Detect which cell encompasses the target text, then output its [X, Y] center coordinate. 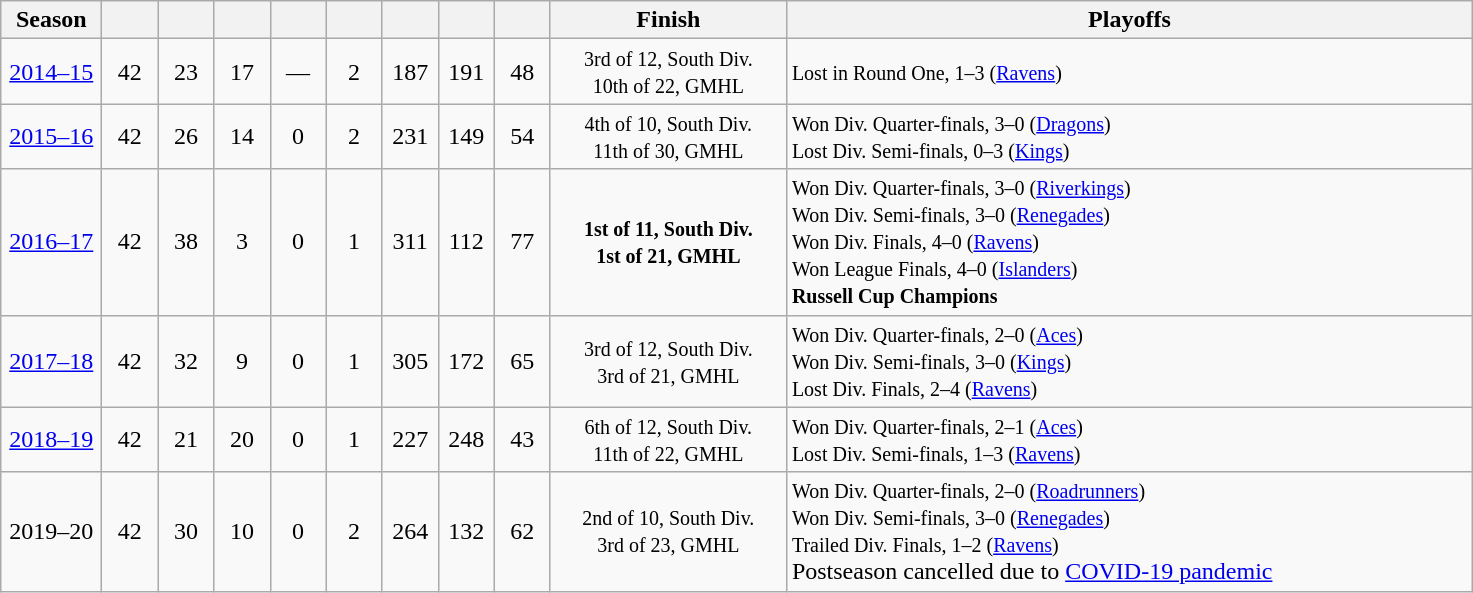
2017–18 [52, 361]
54 [522, 136]
Won Div. Quarter-finals, 2–0 (Aces)Won Div. Semi-finals, 3–0 (Kings)Lost Div. Finals, 2–4 (Ravens) [1129, 361]
32 [186, 361]
191 [466, 72]
Finish [668, 20]
2018–19 [52, 440]
2016–17 [52, 242]
17 [242, 72]
172 [466, 361]
10 [242, 532]
187 [410, 72]
43 [522, 440]
3rd of 12, South Div.10th of 22, GMHL [668, 72]
26 [186, 136]
Won Div. Quarter-finals, 3–0 (Dragons)Lost Div. Semi-finals, 0–3 (Kings) [1129, 136]
305 [410, 361]
264 [410, 532]
149 [466, 136]
77 [522, 242]
6th of 12, South Div.11th of 22, GMHL [668, 440]
2015–16 [52, 136]
62 [522, 532]
— [298, 72]
132 [466, 532]
14 [242, 136]
231 [410, 136]
Lost in Round One, 1–3 (Ravens) [1129, 72]
112 [466, 242]
2nd of 10, South Div.3rd of 23, GMHL [668, 532]
23 [186, 72]
48 [522, 72]
227 [410, 440]
3rd of 12, South Div.3rd of 21, GMHL [668, 361]
Won Div. Quarter-finals, 2–1 (Aces)Lost Div. Semi-finals, 1–3 (Ravens) [1129, 440]
21 [186, 440]
65 [522, 361]
30 [186, 532]
1st of 11, South Div.1st of 21, GMHL [668, 242]
Season [52, 20]
38 [186, 242]
248 [466, 440]
2014–15 [52, 72]
3 [242, 242]
20 [242, 440]
Playoffs [1129, 20]
2019–20 [52, 532]
9 [242, 361]
4th of 10, South Div.11th of 30, GMHL [668, 136]
311 [410, 242]
